Search for the cell housing the specified text and yield its (X, Y) center coordinate. 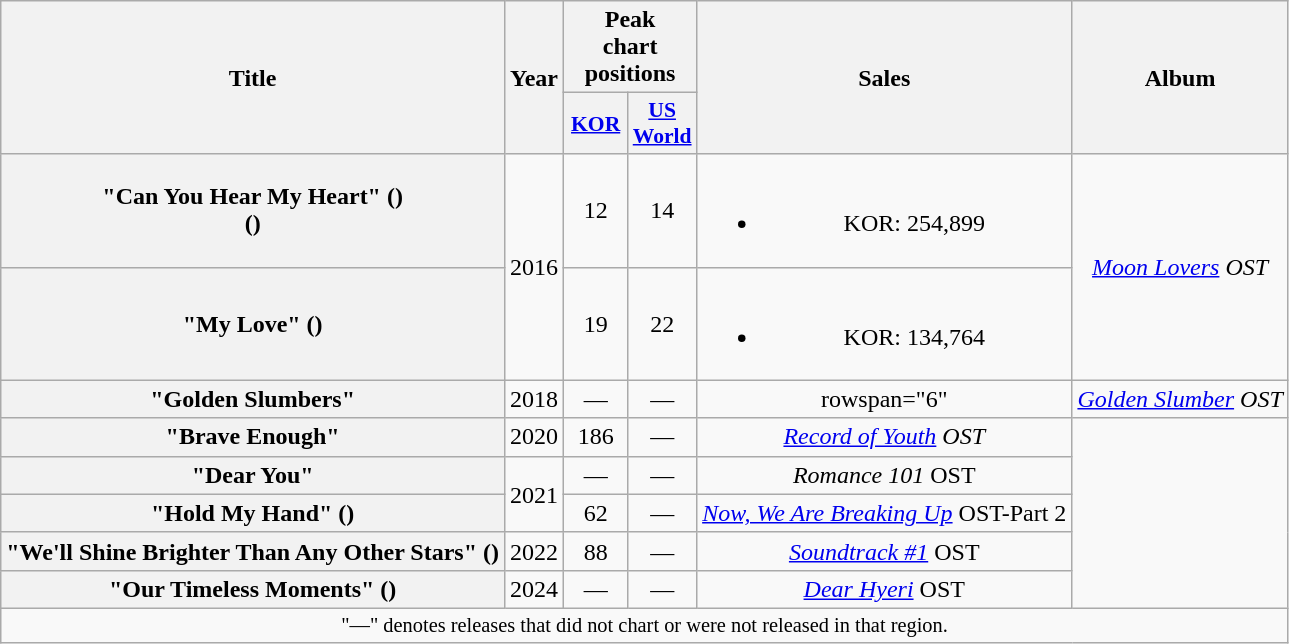
2020 (534, 437)
"Golden Slumbers" (253, 399)
Title (253, 78)
14 (662, 210)
2022 (534, 551)
"Dear You" (253, 475)
12 (596, 210)
Album (1180, 78)
Now, We Are Breaking Up OST-Part 2 (884, 513)
Peakchartpositions (630, 47)
"We'll Shine Brighter Than Any Other Stars" () (253, 551)
2018 (534, 399)
2024 (534, 589)
"Brave Enough" (253, 437)
USWorld (662, 124)
Romance 101 OST (884, 475)
Record of Youth OST (884, 437)
"Our Timeless Moments" () (253, 589)
Golden Slumber OST (1180, 399)
62 (596, 513)
186 (596, 437)
"Can You Hear My Heart" ()() (253, 210)
Soundtrack #1 OST (884, 551)
Year (534, 78)
2021 (534, 494)
Moon Lovers OST (1180, 267)
"Hold My Hand" () (253, 513)
Dear Hyeri OST (884, 589)
rowspan="6" (884, 399)
"My Love" () (253, 324)
Sales (884, 78)
"—" denotes releases that did not chart or were not released in that region. (645, 625)
KOR (596, 124)
22 (662, 324)
88 (596, 551)
2016 (534, 267)
19 (596, 324)
KOR: 134,764 (884, 324)
KOR: 254,899 (884, 210)
